Return the [X, Y] coordinate for the center point of the cell that contains the specified text.  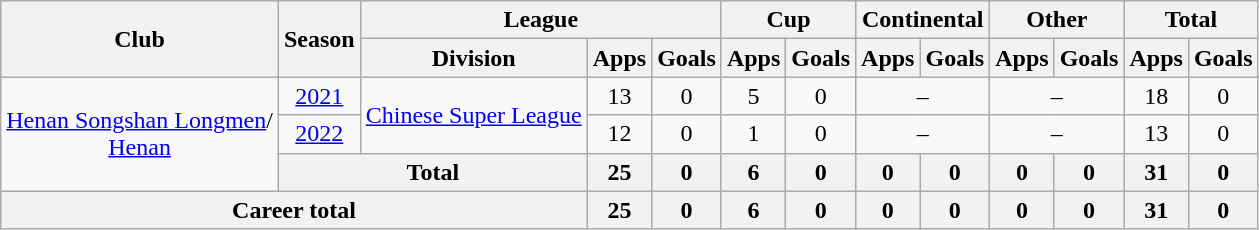
5 [753, 96]
2022 [319, 134]
1 [753, 134]
18 [1156, 96]
Henan Songshan Longmen/Henan [140, 134]
Career total [294, 210]
Club [140, 39]
Season [319, 39]
Division [474, 58]
12 [619, 134]
Continental [923, 20]
Cup [788, 20]
Other [1057, 20]
Chinese Super League [474, 115]
League [540, 20]
2021 [319, 96]
